Determine the (x, y) coordinate at the center of the cell enclosing the given text.  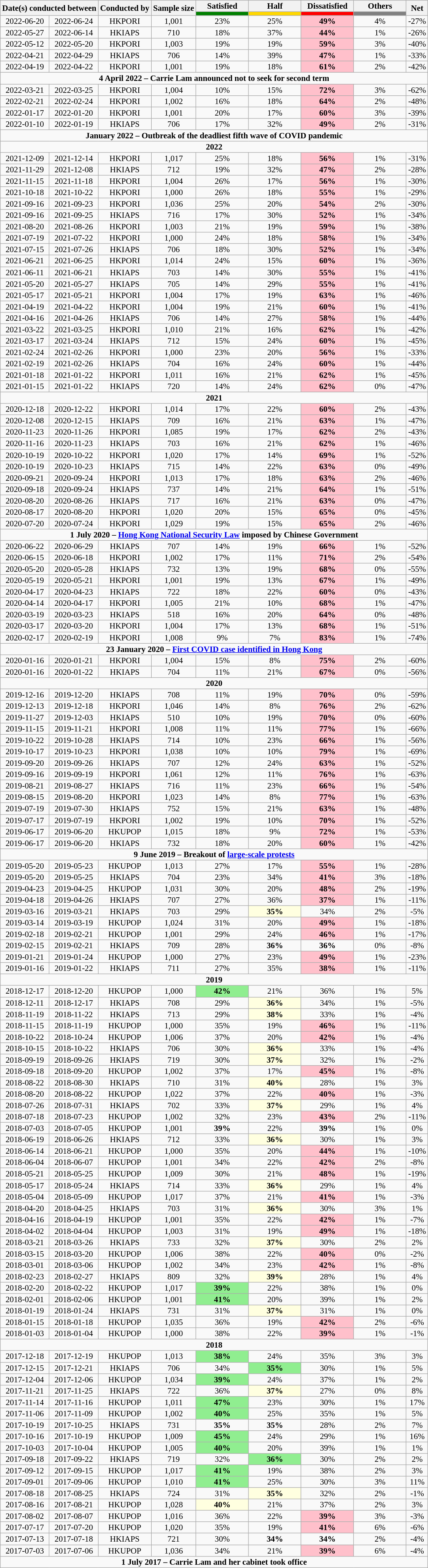
2018-01-18 (74, 1322)
2018-06-04 (25, 1162)
2019-08-15 (25, 798)
1,015 (174, 831)
2017-12-04 (25, 1379)
2020-02-19 (74, 638)
2021-08-26 (74, 227)
1,031 (174, 889)
2019-07-17 (25, 820)
2018-02-22 (74, 1288)
2022-04-19 (25, 67)
2017-08-02 (25, 1516)
71% (328, 558)
2017-09-18 (25, 1459)
-53% (417, 831)
2020-05-28 (74, 569)
-39% (417, 113)
2017-12-18 (25, 1357)
43% (328, 1117)
2022-06-24 (74, 21)
2020-01-21 (74, 660)
2018-03-01 (25, 1265)
-40% (417, 44)
2022-06-14 (74, 33)
2018-09-18 (25, 1071)
2017-09-06 (74, 1482)
-74% (417, 638)
2020-03-23 (74, 615)
1,046 (174, 706)
1,034 (174, 1379)
2022 (214, 147)
79% (328, 752)
2021-08-20 (25, 227)
2020-12-18 (25, 409)
2021-07-22 (74, 238)
2018-07-18 (25, 1117)
Conducted by (125, 8)
1,016 (174, 1516)
2018-04-16 (25, 1219)
2021-09-23 (74, 204)
2018-10-24 (74, 1037)
2019-12-13 (25, 706)
721 (174, 1539)
83% (328, 638)
2022-04-29 (74, 56)
1,028 (174, 1505)
2017-07-13 (25, 1539)
2021-07-26 (74, 250)
2021-09-25 (74, 215)
2017-12-15 (25, 1368)
2021 (214, 398)
2022-04-21 (25, 56)
2022-01-10 (25, 124)
2018-05-04 (25, 1197)
2021-01-18 (25, 375)
2019-05-23 (74, 866)
737 (174, 489)
2018-02-20 (25, 1288)
2021-03-17 (25, 341)
2018-01-03 (25, 1334)
2018-01-19 (25, 1311)
69% (328, 455)
2021-12-14 (74, 158)
2020-07-20 (25, 523)
-29% (417, 193)
2021-03-25 (74, 329)
1,029 (174, 523)
-23% (417, 957)
-10% (417, 1151)
2021-12-09 (25, 158)
2019-04-25 (74, 889)
2019-10-23 (74, 752)
2018-06-26 (74, 1140)
-59% (417, 695)
Dissatisfied (328, 6)
2020-02-17 (25, 638)
2017-12-19 (74, 1357)
2020-06-22 (25, 546)
January 2022 – Outbreak of the deadliest fifth wave of COVID pandemic (214, 135)
2019-12-18 (74, 706)
2021-07-19 (25, 238)
2019-01-24 (74, 957)
2017-10-16 (25, 1437)
2018-09-20 (74, 1071)
1,061 (174, 774)
2019-01-21 (25, 957)
-36% (417, 261)
23 January 2020 – First COVID case identified in Hong Kong (214, 649)
2019-07-30 (74, 809)
2017-12-06 (74, 1379)
2019-08-27 (74, 786)
2022-02-21 (25, 101)
2018-04-04 (74, 1231)
Others (380, 6)
4 April 2022 – Carrie Lam announced not to seek for second term (214, 78)
2021-04-19 (25, 307)
2021-06-25 (74, 261)
2020-12-15 (74, 421)
2018-05-25 (74, 1174)
2019-09-19 (74, 774)
2021-04-22 (74, 307)
-69% (417, 752)
2018-08-20 (25, 1094)
2018-05-09 (74, 1197)
2019-09-20 (25, 763)
752 (174, 809)
2018-11-22 (74, 1014)
2019-04-26 (74, 900)
2019-01-16 (25, 968)
2017-11-09 (74, 1414)
2019-09-26 (74, 763)
Sample size (174, 8)
2018-03-20 (74, 1254)
2020-04-14 (25, 603)
2020-06-29 (74, 546)
2021-10-18 (25, 193)
2020-08-17 (25, 512)
510 (174, 717)
2017-07-03 (25, 1551)
2021-02-24 (25, 352)
2018-06-14 (25, 1151)
2018-06-19 (25, 1140)
2022-05-20 (74, 44)
702 (174, 1106)
2022-01-17 (25, 113)
2019-08-20 (74, 798)
2019-01-22 (74, 968)
2017-08-07 (74, 1516)
2020-09-18 (25, 489)
2017-07-18 (74, 1539)
724 (174, 1494)
2019-12-03 (74, 717)
2018-03-26 (74, 1243)
717 (174, 501)
2020-03-19 (25, 615)
518 (174, 615)
61% (328, 67)
2018-07-05 (74, 1128)
2018-10-15 (25, 1049)
2018-09-26 (74, 1060)
2019-10-22 (25, 740)
2020-09-21 (25, 478)
2017-08-18 (25, 1494)
2021-11-29 (25, 170)
2019-04-23 (25, 889)
711 (174, 968)
2019-03-19 (74, 923)
2017-07-06 (74, 1551)
1,024 (174, 923)
2018 (214, 1345)
2020-05-19 (25, 580)
2018-01-15 (25, 1322)
733 (174, 1243)
2020-12-22 (74, 409)
2019-02-15 (25, 946)
2020-07-24 (74, 523)
2018-07-31 (74, 1106)
2022-01-20 (74, 113)
-27% (417, 21)
705 (174, 284)
2018-04-20 (25, 1208)
1,022 (174, 1094)
2018-07-23 (74, 1117)
2017-08-16 (25, 1505)
2020-10-23 (74, 466)
2018-05-24 (74, 1185)
2018-12-11 (25, 1003)
2018-12-20 (74, 992)
2018-04-25 (74, 1208)
75% (328, 660)
2021-03-22 (25, 329)
2018-03-15 (25, 1254)
2018-06-21 (74, 1151)
2021-04-26 (74, 318)
2020-01-22 (74, 672)
2019-05-25 (74, 877)
2021-01-15 (25, 386)
2022-06-20 (25, 21)
2019-03-16 (25, 911)
2020-06-18 (74, 558)
2017-09-15 (74, 1471)
2020-05-20 (25, 569)
9 June 2019 – Breakout of large-scale protests (214, 854)
2017-10-25 (74, 1425)
2021-05-27 (74, 284)
-17% (417, 934)
2021-10-22 (74, 193)
2021-05-20 (25, 284)
2018-09-19 (25, 1060)
2018-02-23 (25, 1277)
715 (174, 466)
2019-04-18 (25, 900)
2018-08-30 (74, 1083)
2020 (214, 683)
2017-09-22 (74, 1459)
2017-08-25 (74, 1494)
2017-07-20 (74, 1528)
1,085 (174, 432)
2021-11-15 (25, 181)
2018-05-17 (25, 1185)
1 July 2020 – Hong Kong National Security Law imposed by Chinese Government (214, 535)
713 (174, 1014)
809 (174, 1277)
2019-12-20 (74, 695)
2020-11-26 (74, 432)
2021-05-17 (25, 295)
2021-04-16 (25, 318)
2020-03-17 (25, 626)
2018-07-03 (25, 1128)
Date(s) conducted between (49, 8)
2019-10-17 (25, 752)
Satisfied (222, 6)
2021-06-11 (25, 272)
2017-11-21 (25, 1391)
2019-11-27 (25, 717)
2020-10-22 (74, 455)
2018-06-07 (74, 1162)
2017-11-16 (74, 1402)
-7% (417, 1219)
1,038 (174, 752)
2022-03-25 (74, 90)
2019-02-18 (25, 934)
2018-03-21 (25, 1243)
2018-03-06 (74, 1265)
2018-04-02 (25, 1231)
2017-11-06 (25, 1414)
2020-12-08 (25, 421)
2022-05-27 (25, 33)
2021-11-18 (74, 181)
2017-07-17 (25, 1528)
2019 (214, 980)
2017-08-21 (74, 1505)
54% (328, 204)
2022-05-12 (25, 44)
2021-02-19 (25, 364)
2018-05-21 (25, 1174)
2017-12-21 (74, 1368)
2018-02-06 (74, 1300)
2020-11-16 (25, 444)
2018-07-26 (25, 1106)
2021-03-24 (74, 341)
2021-07-15 (25, 250)
2020-03-20 (74, 626)
2021-05-21 (74, 295)
2018-02-27 (74, 1277)
2017-11-25 (74, 1391)
Net (417, 8)
-26% (417, 33)
2018-01-24 (74, 1311)
1,023 (174, 798)
2019-11-21 (74, 729)
720 (174, 386)
2017-09-01 (25, 1482)
2022-01-19 (74, 124)
2017-10-04 (74, 1448)
-38% (417, 227)
2020-04-23 (74, 592)
2019-09-16 (25, 774)
2020-08-26 (74, 501)
2018-04-19 (74, 1219)
2021-12-08 (74, 170)
2017-11-14 (25, 1402)
2017-09-12 (25, 1471)
2020-06-15 (25, 558)
2019-03-14 (25, 923)
2019-03-21 (74, 911)
2019-12-16 (25, 695)
2018-11-15 (25, 1025)
1 July 2017 – Carrie Lam and her cabinet took office (214, 1562)
1,035 (174, 1322)
-55% (417, 569)
2022-03-21 (25, 90)
-66% (417, 729)
2020-05-21 (74, 580)
2019-08-21 (25, 786)
2022-04-22 (74, 67)
2018-01-04 (74, 1334)
2019-11-15 (25, 729)
2019-10-28 (74, 740)
Half (275, 6)
2022-02-24 (74, 101)
2017-10-03 (25, 1448)
2018-02-01 (25, 1300)
